From the cell containing the given text, extract its center point as (X, Y) coordinate. 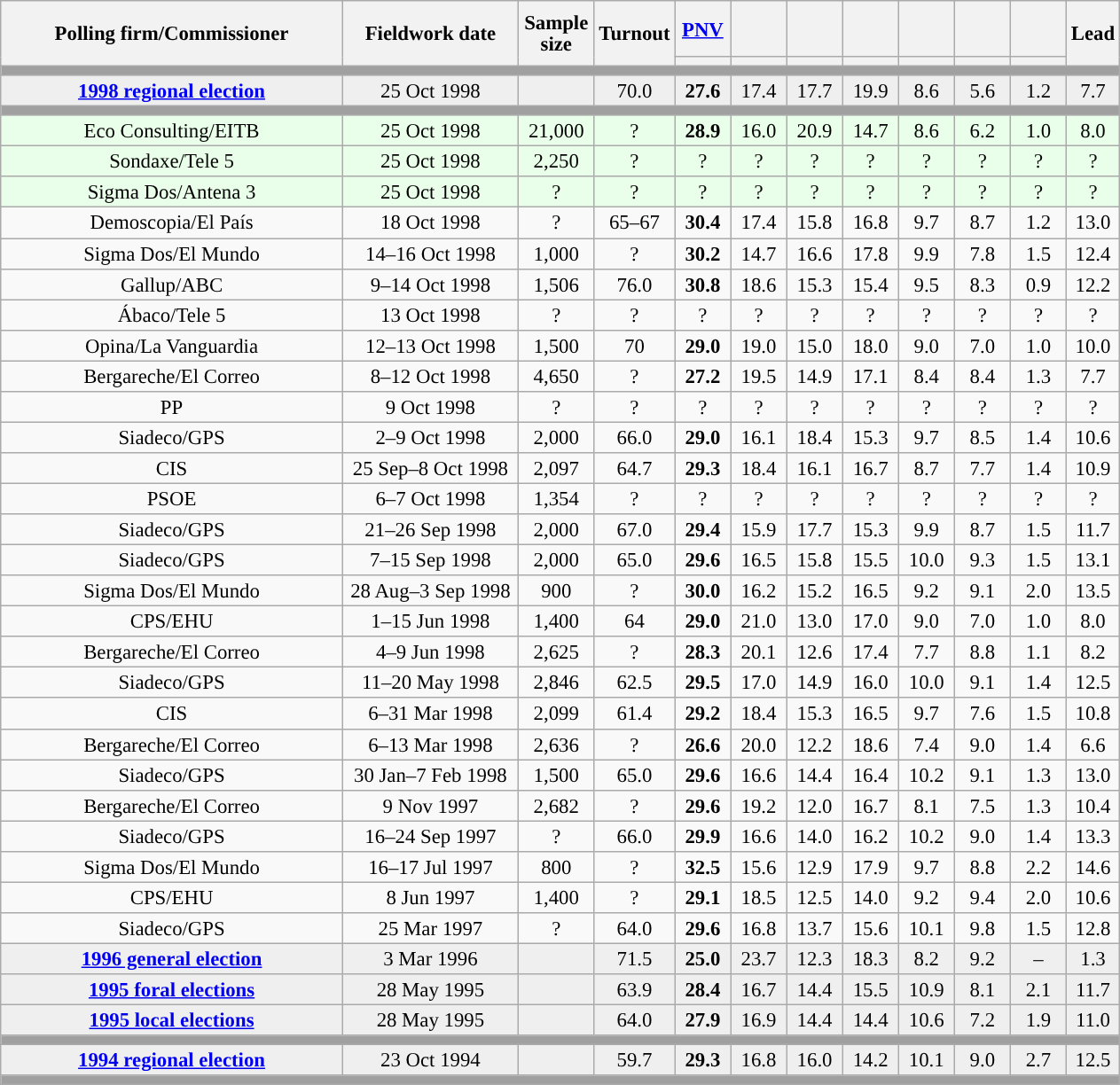
30 Jan–7 Feb 1998 (430, 775)
Lead (1093, 34)
71.5 (635, 959)
61.4 (635, 714)
12.8 (1093, 929)
21.0 (759, 622)
9–14 Oct 1998 (430, 284)
Sample size (556, 34)
6–7 Oct 1998 (430, 498)
59.7 (635, 1060)
70.0 (635, 90)
27.9 (702, 1021)
8 Jun 1997 (430, 897)
4–9 Jun 1998 (430, 652)
0.9 (1038, 284)
6–31 Mar 1998 (430, 714)
16.4 (871, 775)
21–26 Sep 1998 (430, 530)
Sondaxe/Tele 5 (172, 161)
18.0 (871, 346)
20.1 (759, 652)
25 Mar 1997 (430, 929)
9.5 (926, 284)
12–13 Oct 1998 (430, 346)
12.9 (814, 867)
17.1 (871, 376)
1994 regional election (172, 1060)
13.3 (1093, 837)
28.3 (702, 652)
9.3 (983, 560)
1,506 (556, 284)
11.0 (1093, 1021)
10.8 (1093, 714)
– (1038, 959)
8.3 (983, 284)
67.0 (635, 530)
20.9 (814, 131)
23 Oct 1994 (430, 1060)
1.9 (1038, 1021)
7.2 (983, 1021)
29.1 (702, 897)
21,000 (556, 131)
Opina/La Vanguardia (172, 346)
29.4 (702, 530)
65–67 (635, 223)
1995 local elections (172, 1021)
8–12 Oct 1998 (430, 376)
1,000 (556, 254)
30.2 (702, 254)
13.7 (814, 929)
27.2 (702, 376)
64.7 (635, 468)
12.4 (1093, 254)
12.3 (814, 959)
29.9 (702, 837)
70 (635, 346)
76.0 (635, 284)
26.6 (702, 745)
32.5 (702, 867)
2.2 (1038, 867)
28 Aug–3 Sep 1998 (430, 590)
Demoscopia/El País (172, 223)
15.4 (871, 284)
19.5 (759, 376)
25.0 (702, 959)
12.6 (814, 652)
19.0 (759, 346)
15.0 (814, 346)
14–16 Oct 1998 (430, 254)
7.4 (926, 745)
Turnout (635, 34)
9.8 (983, 929)
Eco Consulting/EITB (172, 131)
27.6 (702, 90)
29.5 (702, 683)
1.1 (1038, 652)
28.9 (702, 131)
19.2 (759, 805)
PNV (702, 28)
12.0 (814, 805)
9.4 (983, 897)
13.5 (1093, 590)
29.2 (702, 714)
63.9 (635, 989)
2,099 (556, 714)
14.2 (871, 1060)
PP (172, 408)
17.8 (871, 254)
7–15 Sep 1998 (430, 560)
30.0 (702, 590)
14.6 (1093, 867)
64 (635, 622)
1,354 (556, 498)
18.3 (871, 959)
18.5 (759, 897)
13 Oct 1998 (430, 316)
1998 regional election (172, 90)
Fieldwork date (430, 34)
19.9 (871, 90)
17.9 (871, 867)
11–20 May 1998 (430, 683)
6.2 (983, 131)
2.1 (1038, 989)
1–15 Jun 1998 (430, 622)
9 Oct 1998 (430, 408)
16–17 Jul 1997 (430, 867)
2,250 (556, 161)
13.1 (1093, 560)
28.4 (702, 989)
30.8 (702, 284)
30.4 (702, 223)
9 Nov 1997 (430, 805)
1995 foral elections (172, 989)
Sigma Dos/Antena 3 (172, 193)
7.6 (983, 714)
PSOE (172, 498)
2,682 (556, 805)
2,636 (556, 745)
4,650 (556, 376)
62.5 (635, 683)
5.6 (983, 90)
25 Sep–8 Oct 1998 (430, 468)
10.4 (1093, 805)
900 (556, 590)
2,625 (556, 652)
1996 general election (172, 959)
2,846 (556, 683)
7.5 (983, 805)
6.6 (1093, 745)
6–13 Mar 1998 (430, 745)
Gallup/ABC (172, 284)
16.9 (759, 1021)
2.7 (1038, 1060)
18 Oct 1998 (430, 223)
3 Mar 1996 (430, 959)
20.0 (759, 745)
15.9 (759, 530)
2–9 Oct 1998 (430, 438)
8.5 (983, 438)
15.2 (814, 590)
800 (556, 867)
2,097 (556, 468)
16–24 Sep 1997 (430, 837)
7.8 (983, 254)
Ábaco/Tele 5 (172, 316)
Polling firm/Commissioner (172, 34)
23.7 (759, 959)
